Output the (X, Y) coordinate of the center of the cell containing the given text.  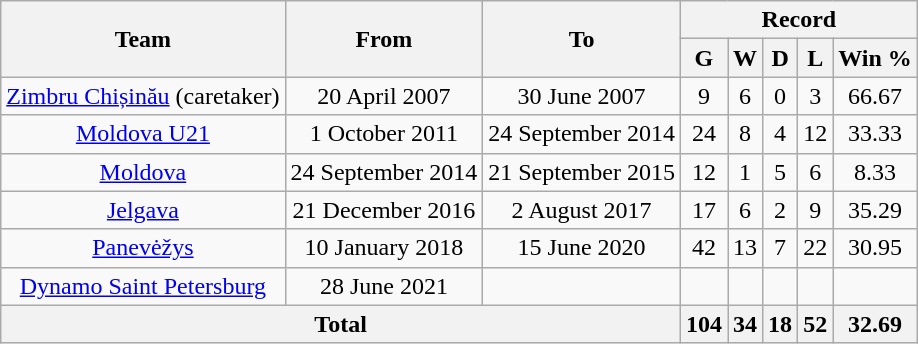
2 (780, 210)
Zimbru Chișinău (caretaker) (143, 96)
1 October 2011 (384, 134)
15 June 2020 (582, 248)
From (384, 39)
24 (704, 134)
Panevėžys (143, 248)
21 December 2016 (384, 210)
Moldova (143, 172)
17 (704, 210)
0 (780, 96)
7 (780, 248)
35.29 (876, 210)
21 September 2015 (582, 172)
104 (704, 324)
Total (341, 324)
30.95 (876, 248)
W (746, 58)
Record (798, 20)
66.67 (876, 96)
32.69 (876, 324)
20 April 2007 (384, 96)
5 (780, 172)
13 (746, 248)
L (816, 58)
1 (746, 172)
Dynamo Saint Petersburg (143, 286)
To (582, 39)
22 (816, 248)
42 (704, 248)
3 (816, 96)
28 June 2021 (384, 286)
D (780, 58)
Jelgava (143, 210)
33.33 (876, 134)
4 (780, 134)
18 (780, 324)
30 June 2007 (582, 96)
34 (746, 324)
8 (746, 134)
G (704, 58)
10 January 2018 (384, 248)
Win % (876, 58)
Team (143, 39)
8.33 (876, 172)
2 August 2017 (582, 210)
Moldova U21 (143, 134)
52 (816, 324)
